Detect which cell encompasses the target text, then output its [x, y] center coordinate. 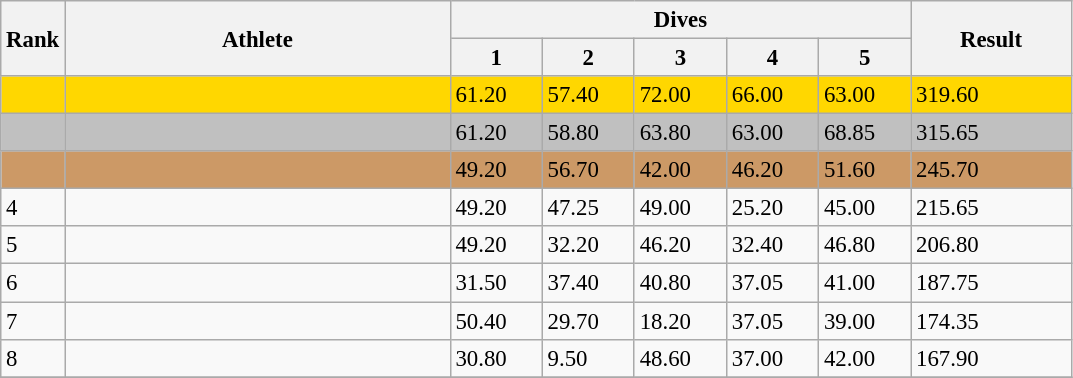
50.40 [496, 321]
48.60 [680, 358]
63.80 [680, 133]
1 [496, 58]
174.35 [992, 321]
206.80 [992, 245]
Result [992, 38]
47.25 [588, 208]
49.00 [680, 208]
41.00 [865, 283]
31.50 [496, 283]
39.00 [865, 321]
167.90 [992, 358]
68.85 [865, 133]
40.80 [680, 283]
Athlete [258, 38]
215.65 [992, 208]
37.00 [772, 358]
51.60 [865, 170]
7 [33, 321]
Rank [33, 38]
18.20 [680, 321]
245.70 [992, 170]
37.40 [588, 283]
66.00 [772, 95]
29.70 [588, 321]
32.40 [772, 245]
72.00 [680, 95]
315.65 [992, 133]
57.40 [588, 95]
Dives [680, 20]
2 [588, 58]
58.80 [588, 133]
30.80 [496, 358]
9.50 [588, 358]
56.70 [588, 170]
25.20 [772, 208]
6 [33, 283]
319.60 [992, 95]
45.00 [865, 208]
46.80 [865, 245]
32.20 [588, 245]
8 [33, 358]
187.75 [992, 283]
3 [680, 58]
